Identify which cell holds the provided text, then report its [x, y] central coordinate. 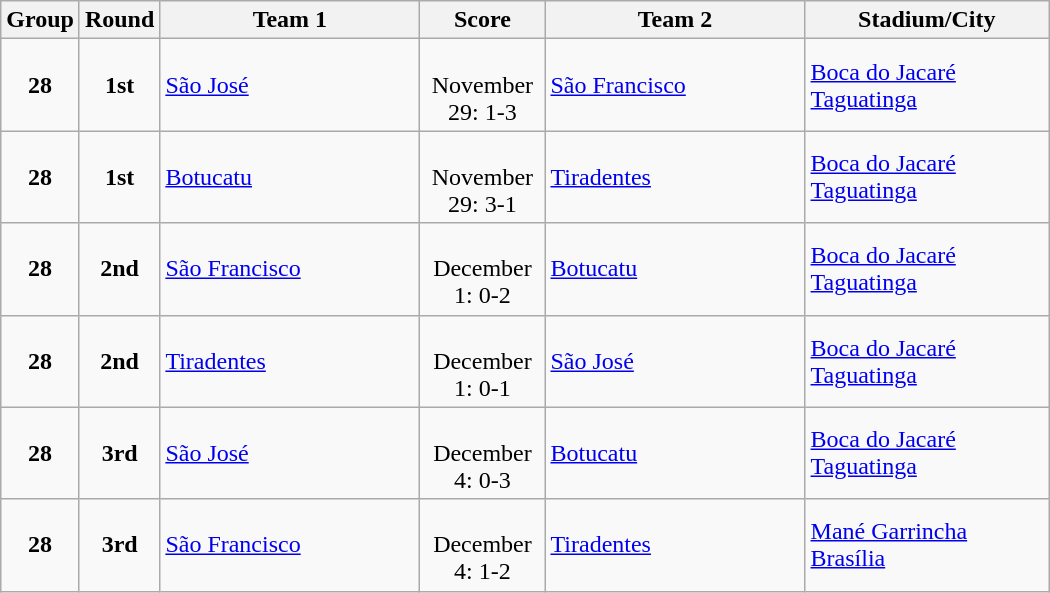
Team 1 [290, 20]
December 4: 1-2 [482, 545]
Team 2 [675, 20]
Mané Garrincha Brasília [927, 545]
Score [482, 20]
December 4: 0-3 [482, 453]
November 29: 1-3 [482, 85]
Group [40, 20]
Stadium/City [927, 20]
Round [119, 20]
November 29: 3-1 [482, 177]
December 1: 0-2 [482, 269]
December 1: 0-1 [482, 361]
